Return (x, y) of the center of cell containing provided text 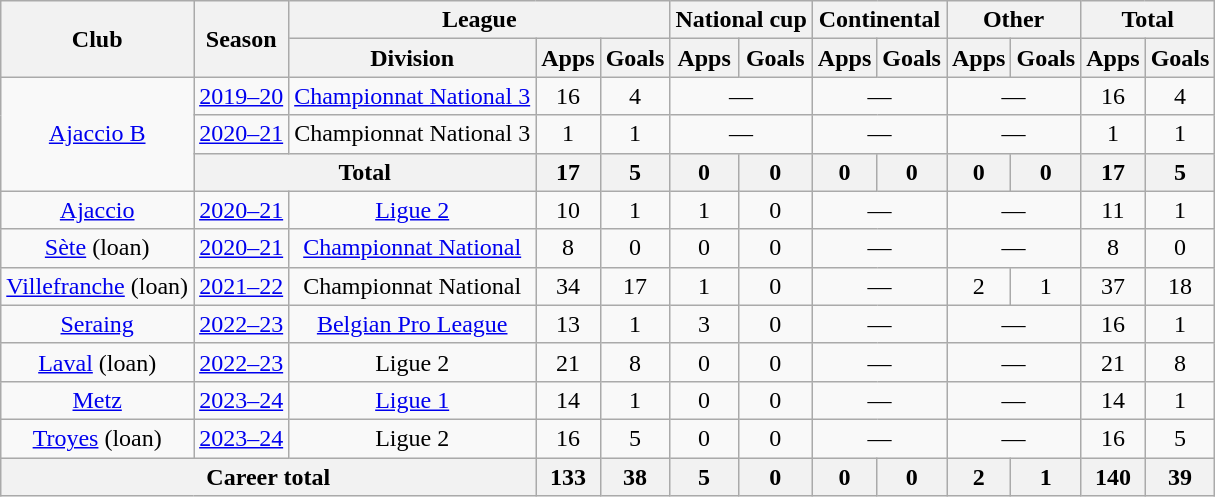
3 (704, 324)
League (480, 20)
37 (1113, 286)
National cup (741, 20)
13 (568, 324)
Ajaccio B (98, 134)
34 (568, 286)
10 (568, 210)
Division (412, 58)
Ligue 1 (412, 400)
Other (1013, 20)
Belgian Pro League (412, 324)
2019–20 (242, 96)
Villefranche (loan) (98, 286)
2021–22 (242, 286)
Laval (loan) (98, 362)
Metz (98, 400)
Troyes (loan) (98, 438)
Career total (268, 477)
Season (242, 39)
Seraing (98, 324)
39 (1180, 477)
Club (98, 39)
133 (568, 477)
Ajaccio (98, 210)
Continental (879, 20)
18 (1180, 286)
38 (635, 477)
140 (1113, 477)
Sète (loan) (98, 248)
11 (1113, 210)
